Output the [x, y] coordinate of the center of the cell containing the given text.  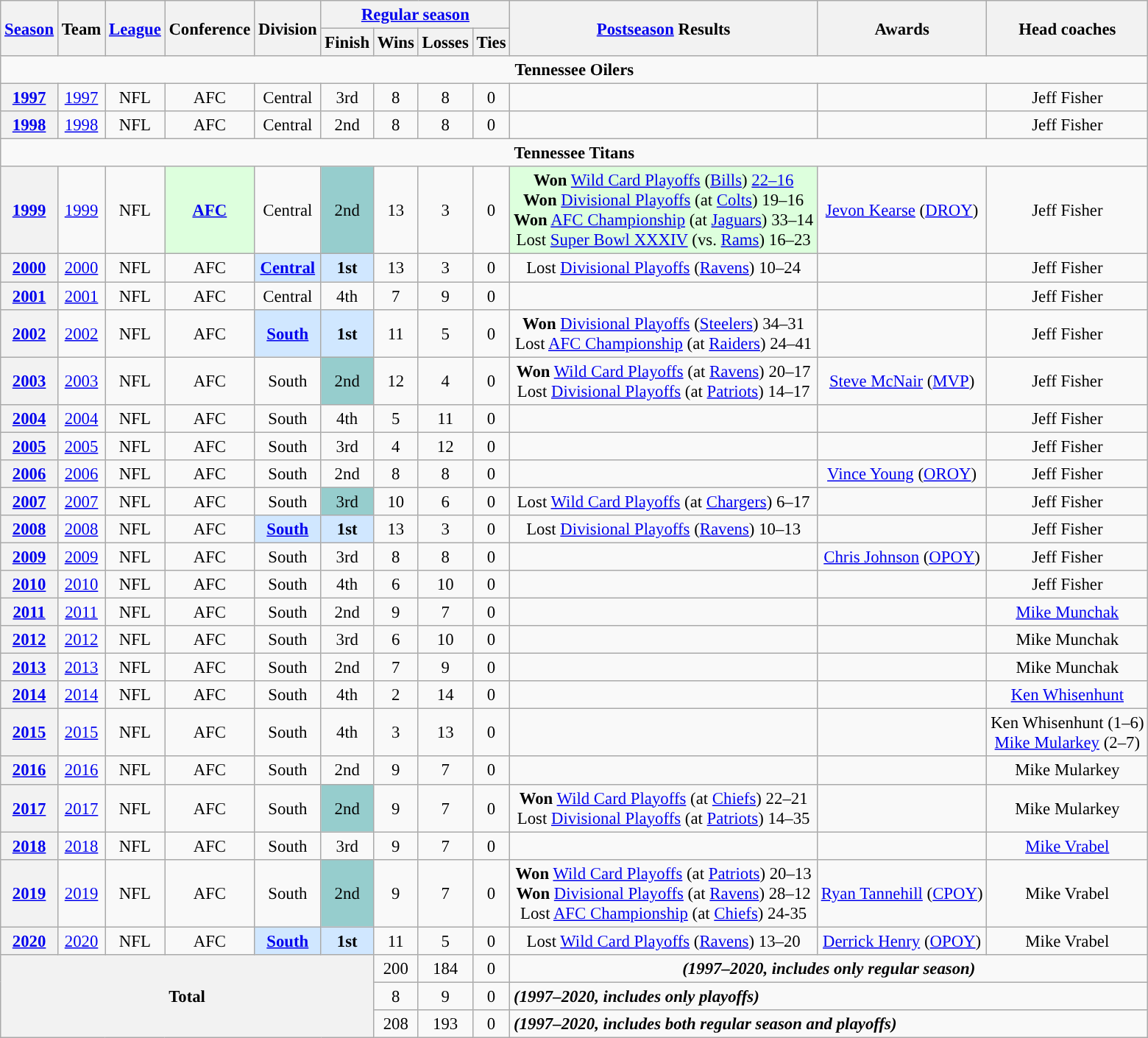
Ken Whisenhunt (1–6) Mike Mularkey (2–7) [1067, 733]
Division [288, 28]
Conference [210, 28]
Season [29, 28]
Team [81, 28]
Jevon Kearse (DROY) [901, 211]
(1997–2020, includes only regular season) [829, 969]
Ties [492, 43]
Chris Johnson (OPOY) [901, 557]
2 [396, 695]
Steve McNair (MVP) [901, 381]
Won Divisional Playoffs (Steelers) 34–31 Lost AFC Championship (at Raiders) 24–41 [664, 333]
Ken Whisenhunt [1067, 695]
Won Wild Card Playoffs (at Patriots) 20–13 Won Divisional Playoffs (at Ravens) 28–12 Lost AFC Championship (at Chiefs) 24-35 [664, 893]
Won Wild Card Playoffs (at Ravens) 20–17Lost Divisional Playoffs (at Patriots) 14–17 [664, 381]
Total [187, 997]
Won Wild Card Playoffs (at Chiefs) 22–21 Lost Divisional Playoffs (at Patriots) 14–35 [664, 808]
14 [445, 695]
Tennessee Titans [574, 153]
Postseason Results [664, 28]
Wins [396, 43]
Lost Wild Card Playoffs (Ravens) 13–20 [664, 941]
(1997–2020, includes only playoffs) [829, 996]
Ryan Tannehill (CPOY) [901, 893]
Finish [347, 43]
Derrick Henry (OPOY) [901, 941]
Tennessee Oilers [574, 70]
193 [445, 1024]
200 [396, 969]
Lost Divisional Playoffs (Ravens) 10–13 [664, 529]
Regular season [415, 15]
Lost Wild Card Playoffs (at Chargers) 6–17 [664, 501]
208 [396, 1024]
Vince Young (OROY) [901, 474]
184 [445, 969]
Lost Divisional Playoffs (Ravens) 10–24 [664, 268]
(1997–2020, includes both regular season and playoffs) [829, 1024]
Awards [901, 28]
League [135, 28]
Head coaches [1067, 28]
Losses [445, 43]
